Extract the (X, Y) coordinate from the center of the cell holding the provided text.  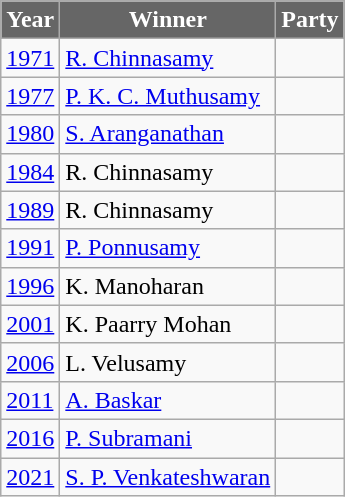
Winner (168, 20)
S. P. Venkateshwaran (168, 477)
2011 (30, 400)
2006 (30, 362)
P. Subramani (168, 438)
2001 (30, 324)
K. Manoharan (168, 286)
P. K. C. Muthusamy (168, 96)
Year (30, 20)
K. Paarry Mohan (168, 324)
1980 (30, 134)
S. Aranganathan (168, 134)
1991 (30, 248)
2021 (30, 477)
A. Baskar (168, 400)
1977 (30, 96)
P. Ponnusamy (168, 248)
1996 (30, 286)
Party (310, 20)
1984 (30, 172)
L. Velusamy (168, 362)
1989 (30, 210)
1971 (30, 58)
2016 (30, 438)
